Provide the [X, Y] coordinate of the cell's center where the given text is located.  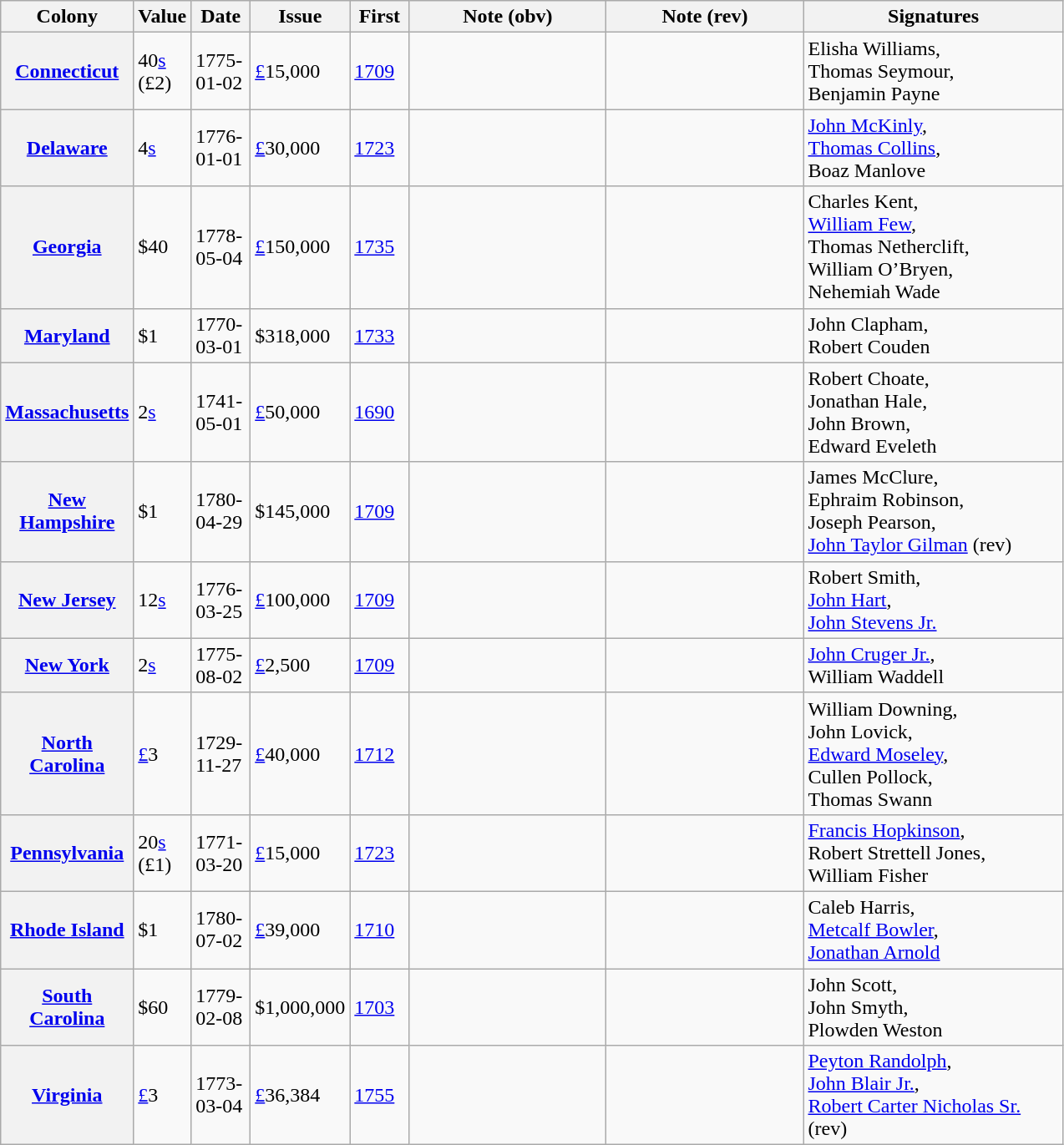
$145,000 [301, 511]
$318,000 [301, 336]
John Clapham,Robert Couden [934, 336]
1712 [379, 753]
Georgia [67, 247]
1710 [379, 930]
New Jersey [67, 600]
Delaware [67, 148]
Pennsylvania [67, 853]
Virginia [67, 1096]
1775-08-02 [220, 665]
John Cruger Jr.,William Waddell [934, 665]
South Carolina [67, 1007]
4s [162, 148]
$60 [162, 1007]
Maryland [67, 336]
William Downing,John Lovick,Edward Moseley,Cullen Pollock,Thomas Swann [934, 753]
Rhode Island [67, 930]
Robert Choate,Jonathan Hale,John Brown,Edward Eveleth [934, 413]
$40 [162, 247]
£40,000 [301, 753]
20s (£1) [162, 853]
John Scott,John Smyth,Plowden Weston [934, 1007]
1703 [379, 1007]
New York [67, 665]
1733 [379, 336]
12s [162, 600]
1735 [379, 247]
New Hampshire [67, 511]
1776-01-01 [220, 148]
Robert Smith,John Hart,John Stevens Jr. [934, 600]
1780-04-29 [220, 511]
Peyton Randolph,John Blair Jr.,Robert Carter Nicholas Sr.(rev) [934, 1096]
1773-03-04 [220, 1096]
Caleb Harris,Metcalf Bowler,Jonathan Arnold [934, 930]
$1,000,000 [301, 1007]
£150,000 [301, 247]
1778-05-04 [220, 247]
Charles Kent,William Few,Thomas Netherclift,William O’Bryen,Nehemiah Wade [934, 247]
Issue [301, 17]
£100,000 [301, 600]
North Carolina [67, 753]
James McClure,Ephraim Robinson,Joseph Pearson,John Taylor Gilman (rev) [934, 511]
1776-03-25 [220, 600]
1755 [379, 1096]
Massachusetts [67, 413]
40s (£2) [162, 71]
1741-05-01 [220, 413]
Francis Hopkinson,Robert Strettell Jones,William Fisher [934, 853]
1729-11-27 [220, 753]
1770-03-01 [220, 336]
Value [162, 17]
£50,000 [301, 413]
1779-02-08 [220, 1007]
1690 [379, 413]
£2,500 [301, 665]
Elisha Williams,Thomas Seymour,Benjamin Payne [934, 71]
First [379, 17]
Note (obv) [508, 17]
1780-07-02 [220, 930]
Date [220, 17]
£30,000 [301, 148]
Colony [67, 17]
John McKinly,Thomas Collins,Boaz Manlove [934, 148]
£39,000 [301, 930]
1771-03-20 [220, 853]
Connecticut [67, 71]
Note (rev) [705, 17]
1775-01-02 [220, 71]
£36,384 [301, 1096]
Signatures [934, 17]
